Find where the given text appears and provide that cell's center as [X, Y] coordinate. 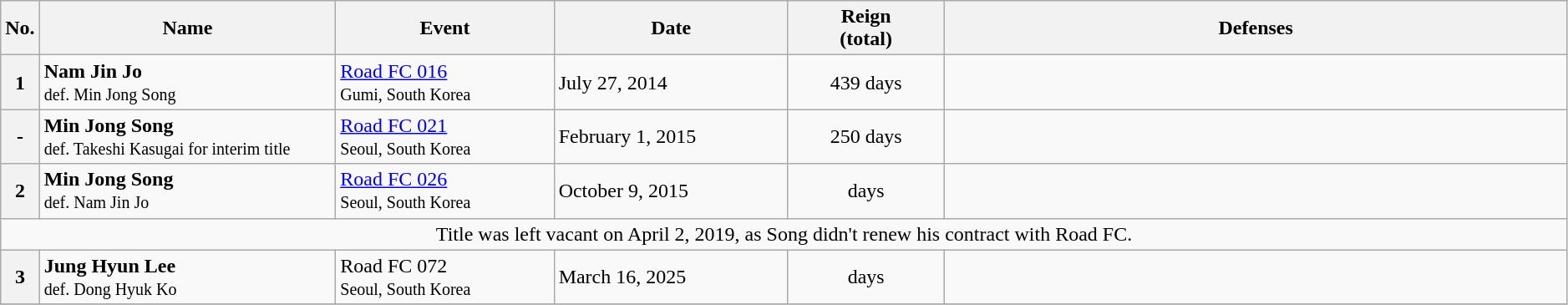
Defenses [1256, 28]
No. [20, 28]
3 [20, 277]
Road FC 016Gumi, South Korea [444, 82]
Min Jong Songdef. Takeshi Kasugai for interim title [187, 137]
July 27, 2014 [671, 82]
- [20, 137]
Event [444, 28]
1 [20, 82]
February 1, 2015 [671, 137]
October 9, 2015 [671, 191]
Road FC 026Seoul, South Korea [444, 191]
Jung Hyun Leedef. Dong Hyuk Ko [187, 277]
Date [671, 28]
439 days [865, 82]
Nam Jin Jodef. Min Jong Song [187, 82]
Road FC 072Seoul, South Korea [444, 277]
Name [187, 28]
Reign(total) [865, 28]
Title was left vacant on April 2, 2019, as Song didn't renew his contract with Road FC. [784, 234]
250 days [865, 137]
2 [20, 191]
Min Jong Songdef. Nam Jin Jo [187, 191]
Road FC 021Seoul, South Korea [444, 137]
March 16, 2025 [671, 277]
